Capture the cell that displays the provided text and extract its [X, Y] central coordinate. 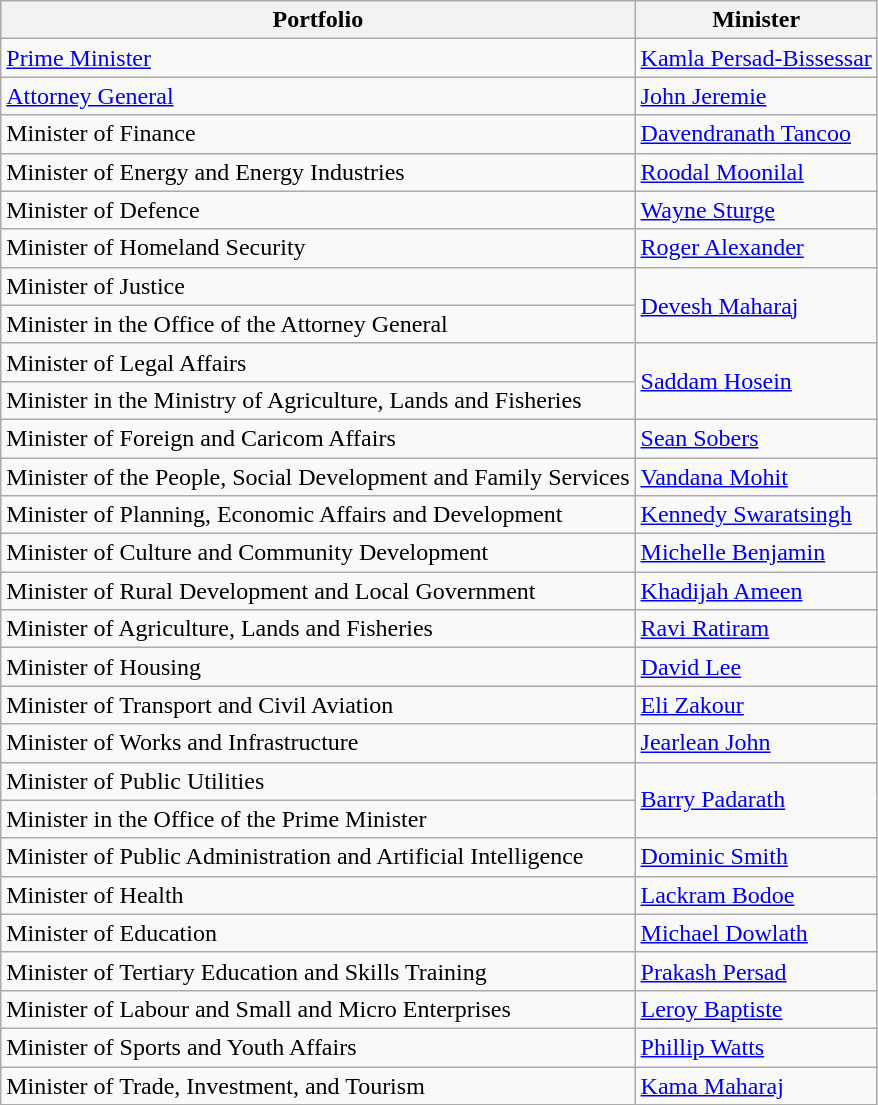
John Jeremie [756, 96]
Minister [756, 20]
Minister of Rural Development and Local Government [318, 591]
Minister of Labour and Small and Micro Enterprises [318, 1009]
Minister of Justice [318, 286]
David Lee [756, 667]
Leroy Baptiste [756, 1009]
Prime Minister [318, 58]
Minister of Public Administration and Artificial Intelligence [318, 857]
Eli Zakour [756, 705]
Minister of Housing [318, 667]
Attorney General [318, 96]
Wayne Sturge [756, 210]
Minister of Tertiary Education and Skills Training [318, 971]
Devesh Maharaj [756, 305]
Michelle Benjamin [756, 553]
Lackram Bodoe [756, 895]
Khadijah Ameen [756, 591]
Minister of Planning, Economic Affairs and Development [318, 515]
Minister of Works and Infrastructure [318, 743]
Minister in the Office of the Attorney General [318, 324]
Minister of Public Utilities [318, 781]
Minister in the Office of the Prime Minister [318, 819]
Minister of Homeland Security [318, 248]
Minister of Defence [318, 210]
Kennedy Swaratsingh [756, 515]
Saddam Hosein [756, 381]
Roodal Moonilal [756, 172]
Kama Maharaj [756, 1085]
Minister of Transport and Civil Aviation [318, 705]
Minister of the People, Social Development and Family Services [318, 477]
Michael Dowlath [756, 933]
Minister of Culture and Community Development [318, 553]
Jearlean John [756, 743]
Minister of Education [318, 933]
Minister of Foreign and Caricom Affairs [318, 438]
Prakash Persad [756, 971]
Roger Alexander [756, 248]
Davendranath Tancoo [756, 134]
Minister in the Ministry of Agriculture, Lands and Fisheries [318, 400]
Portfolio [318, 20]
Kamla Persad-Bissessar [756, 58]
Minister of Sports and Youth Affairs [318, 1047]
Phillip Watts [756, 1047]
Minister of Legal Affairs [318, 362]
Vandana Mohit [756, 477]
Minister of Agriculture, Lands and Fisheries [318, 629]
Minister of Finance [318, 134]
Barry Padarath [756, 800]
Ravi Ratiram [756, 629]
Sean Sobers [756, 438]
Minister of Health [318, 895]
Minister of Trade, Investment, and Tourism [318, 1085]
Dominic Smith [756, 857]
Minister of Energy and Energy Industries [318, 172]
